Capture the cell that displays the provided text and extract its [x, y] central coordinate. 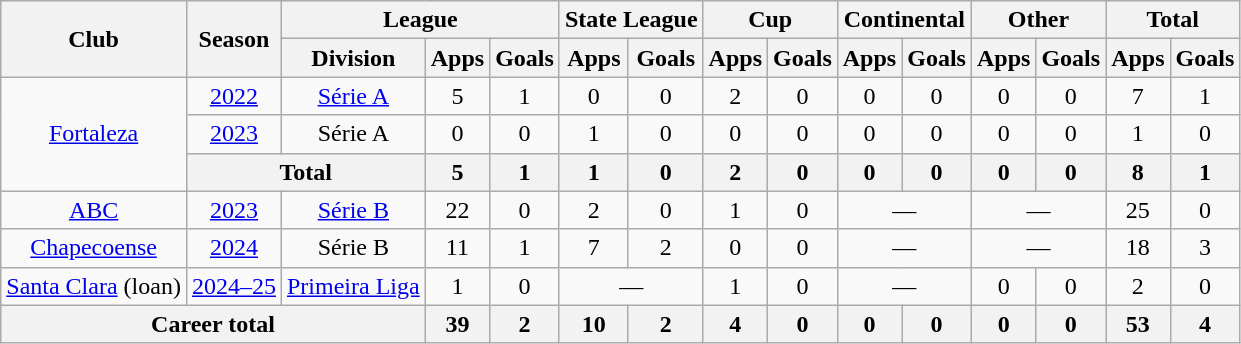
Fortaleza [94, 134]
Primeira Liga [353, 286]
League [420, 20]
22 [457, 210]
Santa Clara (loan) [94, 286]
25 [1138, 210]
Cup [770, 20]
Division [353, 58]
Chapecoense [94, 248]
Continental [904, 20]
2022 [234, 96]
8 [1138, 172]
Career total [213, 324]
18 [1138, 248]
State League [631, 20]
2024 [234, 248]
11 [457, 248]
39 [457, 324]
10 [594, 324]
53 [1138, 324]
ABC [94, 210]
3 [1205, 248]
Club [94, 39]
Season [234, 39]
2024–25 [234, 286]
Other [1038, 20]
